Return the (x, y) coordinate for the center point of the cell that contains the specified text.  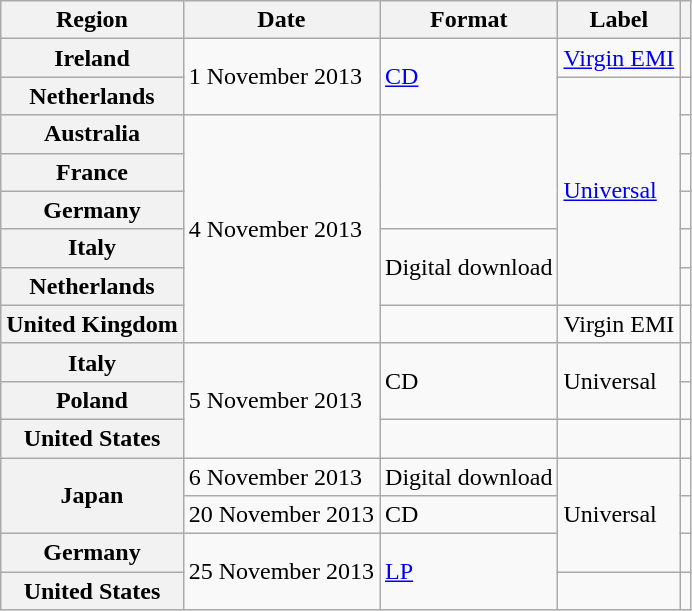
LP (469, 572)
1 November 2013 (281, 77)
6 November 2013 (281, 477)
France (92, 172)
20 November 2013 (281, 515)
Ireland (92, 58)
4 November 2013 (281, 229)
Japan (92, 496)
United Kingdom (92, 324)
Poland (92, 400)
25 November 2013 (281, 572)
Region (92, 20)
Australia (92, 134)
5 November 2013 (281, 400)
Date (281, 20)
Format (469, 20)
Label (619, 20)
